From the cell containing the given text, extract its center point as (X, Y) coordinate. 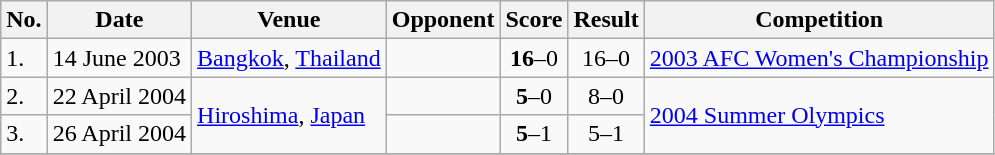
5–0 (534, 96)
1. (24, 58)
22 April 2004 (119, 96)
3. (24, 134)
14 June 2003 (119, 58)
Venue (290, 20)
26 April 2004 (119, 134)
Date (119, 20)
No. (24, 20)
2003 AFC Women's Championship (819, 58)
Competition (819, 20)
Score (534, 20)
Opponent (443, 20)
2004 Summer Olympics (819, 115)
Result (606, 20)
Bangkok, Thailand (290, 58)
8–0 (606, 96)
Hiroshima, Japan (290, 115)
2. (24, 96)
